From the cell containing the given text, extract its center point as (x, y) coordinate. 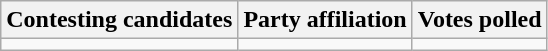
Votes polled (480, 20)
Contesting candidates (120, 20)
Party affiliation (325, 20)
